Determine the (X, Y) coordinate at the center of the cell enclosing the given text.  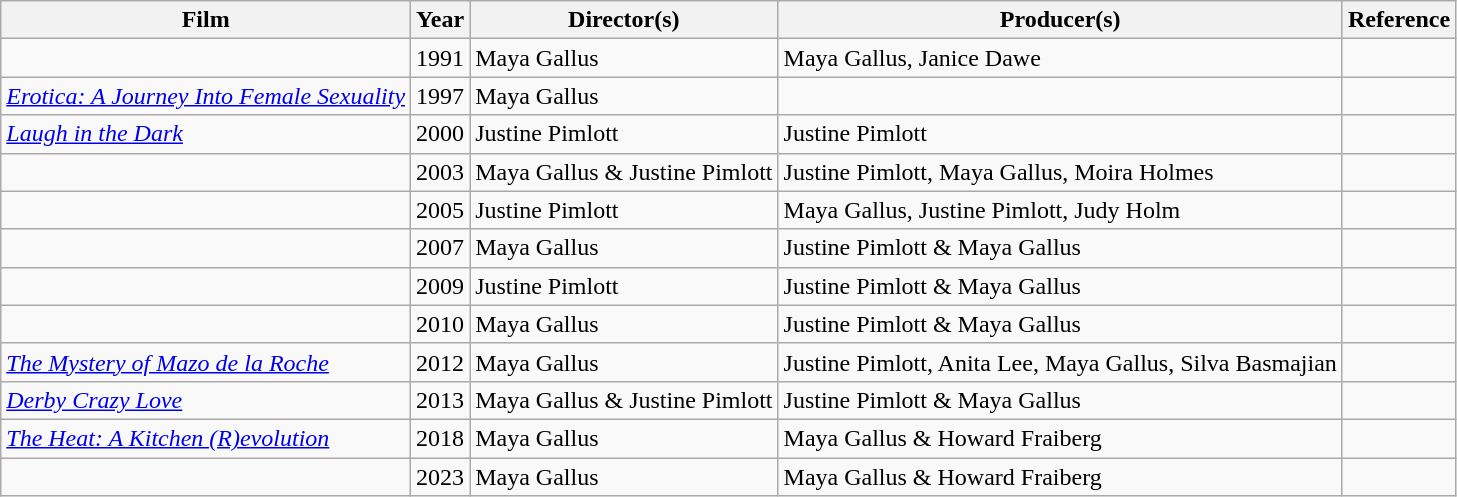
2013 (440, 400)
Maya Gallus, Janice Dawe (1060, 58)
1991 (440, 58)
2023 (440, 477)
2009 (440, 286)
2007 (440, 248)
Derby Crazy Love (206, 400)
Reference (1398, 20)
The Heat: A Kitchen (R)evolution (206, 438)
Erotica: A Journey Into Female Sexuality (206, 96)
2018 (440, 438)
Justine Pimlott, Maya Gallus, Moira Holmes (1060, 172)
Film (206, 20)
2010 (440, 324)
2012 (440, 362)
Director(s) (624, 20)
Producer(s) (1060, 20)
2000 (440, 134)
Laugh in the Dark (206, 134)
2005 (440, 210)
Maya Gallus, Justine Pimlott, Judy Holm (1060, 210)
Justine Pimlott, Anita Lee, Maya Gallus, Silva Basmajian (1060, 362)
The Mystery of Mazo de la Roche (206, 362)
1997 (440, 96)
2003 (440, 172)
Year (440, 20)
